Capture the cell that displays the provided text and extract its [X, Y] central coordinate. 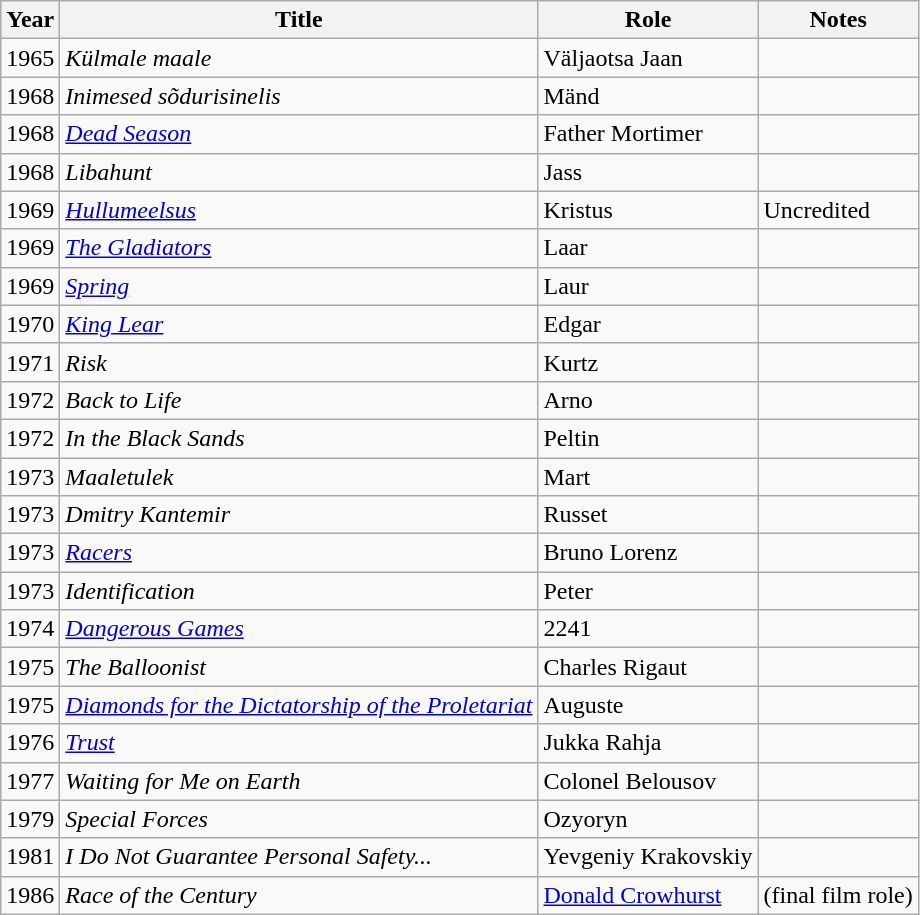
Jass [648, 172]
Edgar [648, 324]
Hullumeelsus [299, 210]
I Do Not Guarantee Personal Safety... [299, 857]
Back to Life [299, 400]
Title [299, 20]
Mänd [648, 96]
Jukka Rahja [648, 743]
Diamonds for the Dictatorship of the Proletariat [299, 705]
Uncredited [838, 210]
King Lear [299, 324]
Charles Rigaut [648, 667]
Maaletulek [299, 477]
1971 [30, 362]
Dead Season [299, 134]
(final film role) [838, 895]
2241 [648, 629]
Father Mortimer [648, 134]
1974 [30, 629]
In the Black Sands [299, 438]
1977 [30, 781]
Spring [299, 286]
Arno [648, 400]
Race of the Century [299, 895]
Colonel Belousov [648, 781]
1979 [30, 819]
Mart [648, 477]
1981 [30, 857]
Year [30, 20]
Libahunt [299, 172]
Kristus [648, 210]
Kurtz [648, 362]
Racers [299, 553]
Laar [648, 248]
The Gladiators [299, 248]
Dmitry Kantemir [299, 515]
Waiting for Me on Earth [299, 781]
Russet [648, 515]
Risk [299, 362]
Külmale maale [299, 58]
Laur [648, 286]
Notes [838, 20]
Role [648, 20]
1965 [30, 58]
Trust [299, 743]
Donald Crowhurst [648, 895]
Yevgeniy Krakovskiy [648, 857]
Identification [299, 591]
Peltin [648, 438]
Auguste [648, 705]
1976 [30, 743]
Inimesed sõdurisinelis [299, 96]
The Balloonist [299, 667]
Bruno Lorenz [648, 553]
1986 [30, 895]
Peter [648, 591]
Special Forces [299, 819]
Ozyoryn [648, 819]
Dangerous Games [299, 629]
1970 [30, 324]
Väljaotsa Jaan [648, 58]
